Return [X, Y] of the center of cell containing provided text 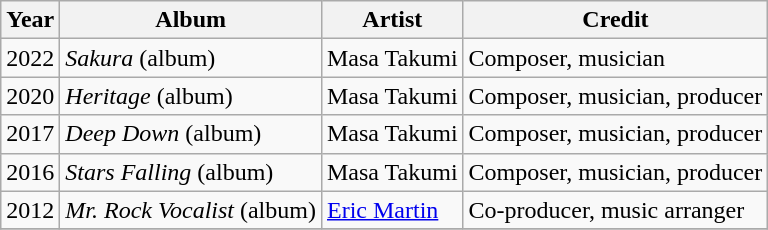
Co-producer, music arranger [616, 210]
Sakura (album) [191, 58]
2020 [30, 96]
Deep Down (album) [191, 134]
Credit [616, 20]
2022 [30, 58]
Stars Falling (album) [191, 172]
2016 [30, 172]
2017 [30, 134]
Eric Martin [392, 210]
Album [191, 20]
Artist [392, 20]
Mr. Rock Vocalist (album) [191, 210]
Year [30, 20]
Composer, musician [616, 58]
Heritage (album) [191, 96]
2012 [30, 210]
